Output the (x, y) coordinate of the center of the cell containing the given text.  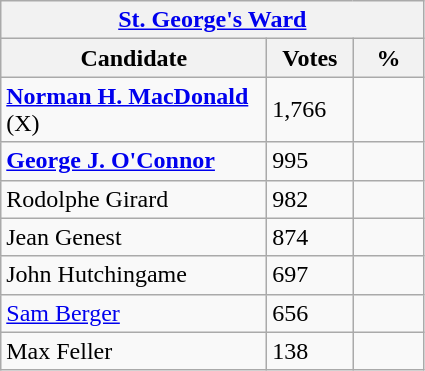
1,766 (310, 110)
656 (310, 313)
138 (310, 351)
% (388, 58)
995 (310, 161)
George J. O'Connor (134, 161)
874 (310, 237)
Max Feller (134, 351)
Candidate (134, 58)
982 (310, 199)
Rodolphe Girard (134, 199)
John Hutchingame (134, 275)
Votes (310, 58)
Norman H. MacDonald (X) (134, 110)
Jean Genest (134, 237)
Sam Berger (134, 313)
697 (310, 275)
St. George's Ward (212, 20)
